From the cell containing the given text, extract its center point as (X, Y) coordinate. 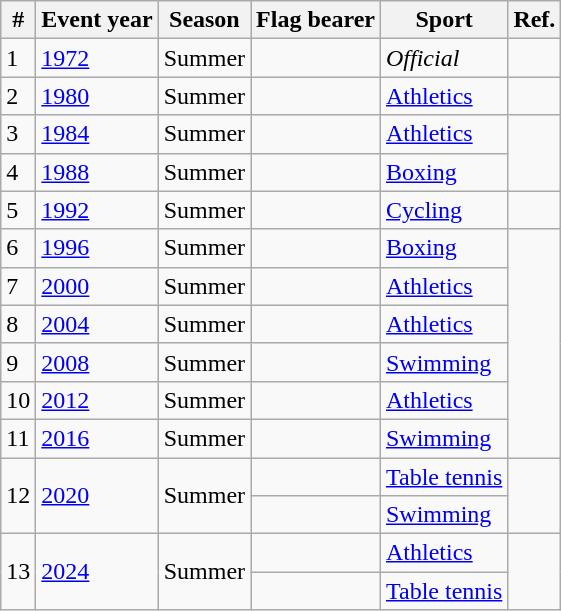
8 (18, 324)
13 (18, 572)
6 (18, 248)
Official (444, 58)
1988 (97, 172)
1984 (97, 134)
9 (18, 362)
2016 (97, 438)
Cycling (444, 210)
1 (18, 58)
2020 (97, 496)
Season (204, 20)
12 (18, 496)
1980 (97, 96)
5 (18, 210)
4 (18, 172)
10 (18, 400)
7 (18, 286)
2 (18, 96)
11 (18, 438)
1992 (97, 210)
3 (18, 134)
1996 (97, 248)
2008 (97, 362)
Flag bearer (316, 20)
Event year (97, 20)
# (18, 20)
2012 (97, 400)
2024 (97, 572)
Ref. (534, 20)
2000 (97, 286)
Sport (444, 20)
2004 (97, 324)
1972 (97, 58)
